Identify which cell holds the provided text, then report its (X, Y) central coordinate. 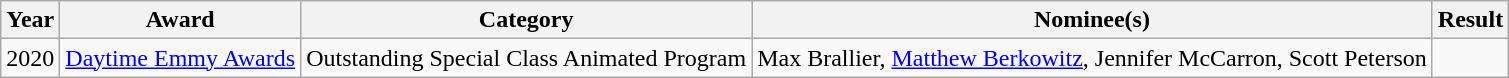
Year (30, 20)
Result (1470, 20)
Outstanding Special Class Animated Program (526, 58)
2020 (30, 58)
Award (180, 20)
Daytime Emmy Awards (180, 58)
Max Brallier, Matthew Berkowitz, Jennifer McCarron, Scott Peterson (1092, 58)
Category (526, 20)
Nominee(s) (1092, 20)
